Search for the cell housing the specified text and yield its [X, Y] center coordinate. 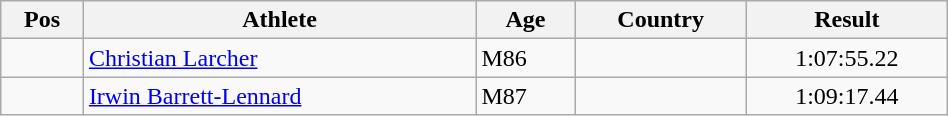
Age [526, 20]
Christian Larcher [280, 58]
1:07:55.22 [846, 58]
Country [661, 20]
M87 [526, 96]
1:09:17.44 [846, 96]
Athlete [280, 20]
M86 [526, 58]
Irwin Barrett-Lennard [280, 96]
Pos [42, 20]
Result [846, 20]
